Return the [x, y] coordinate for the center point of the cell that contains the specified text.  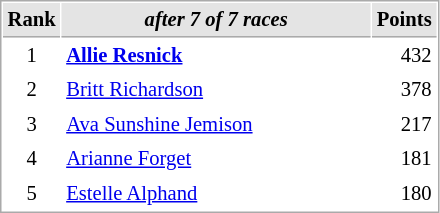
181 [404, 158]
Ava Sunshine Jemison [216, 124]
1 [32, 56]
180 [404, 194]
after 7 of 7 races [216, 20]
Points [404, 20]
Britt Richardson [216, 90]
217 [404, 124]
4 [32, 158]
3 [32, 124]
Allie Resnick [216, 56]
432 [404, 56]
Rank [32, 20]
Estelle Alphand [216, 194]
Arianne Forget [216, 158]
5 [32, 194]
2 [32, 90]
378 [404, 90]
